Search for the cell housing the specified text and yield its [x, y] center coordinate. 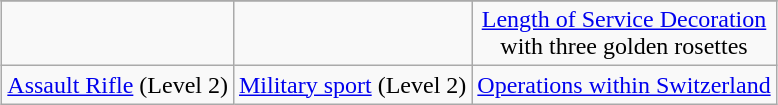
Assault Rifle (Level 2) [118, 85]
Military sport (Level 2) [352, 85]
Operations within Switzerland [624, 85]
Length of Service Decorationwith three golden rosettes [624, 34]
